Extract the [x, y] coordinate from the center of the cell holding the provided text.  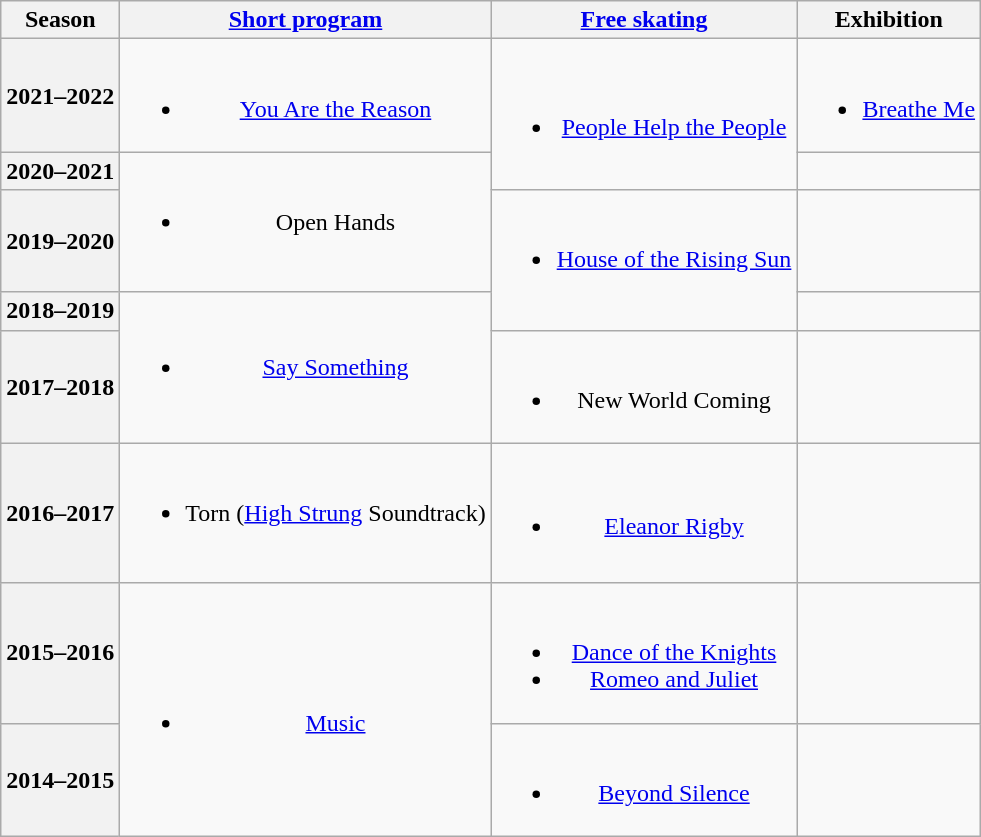
Free skating [644, 20]
Eleanor Rigby [644, 513]
Say Something [306, 368]
Open Hands [306, 222]
2014–2015 [60, 780]
Short program [306, 20]
Beyond Silence [644, 780]
Exhibition [889, 20]
Torn (High Strung Soundtrack) [306, 513]
2016–2017 [60, 513]
2018–2019 [60, 311]
2017–2018 [60, 386]
You Are the Reason [306, 96]
Season [60, 20]
2019–2020 [60, 241]
People Help the People [644, 114]
2015–2016 [60, 653]
Dance of the Knights Romeo and Juliet [644, 653]
House of the Rising Sun [644, 260]
2020–2021 [60, 171]
New World Coming [644, 386]
2021–2022 [60, 96]
Music [306, 710]
Breathe Me [889, 96]
